Scan for the cell matching the given text and deliver its (X, Y) coordinate at center. 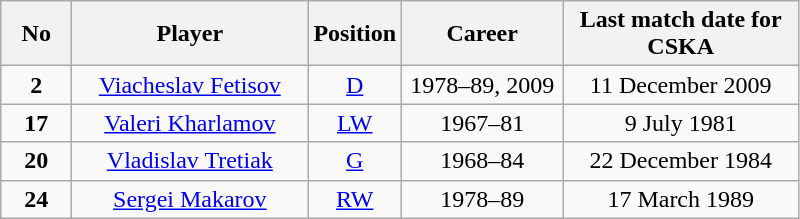
9 July 1981 (681, 123)
1978–89 (482, 199)
Valeri Kharlamov (190, 123)
Viacheslav Fetisov (190, 85)
LW (355, 123)
RW (355, 199)
24 (36, 199)
17 (36, 123)
20 (36, 161)
22 December 1984 (681, 161)
No (36, 34)
11 December 2009 (681, 85)
1967–81 (482, 123)
Last match date for CSKA (681, 34)
1978–89, 2009 (482, 85)
Sergei Makarov (190, 199)
Career (482, 34)
Vladislav Tretiak (190, 161)
1968–84 (482, 161)
17 March 1989 (681, 199)
Position (355, 34)
D (355, 85)
Player (190, 34)
G (355, 161)
2 (36, 85)
